Identify which cell holds the provided text, then report its [X, Y] central coordinate. 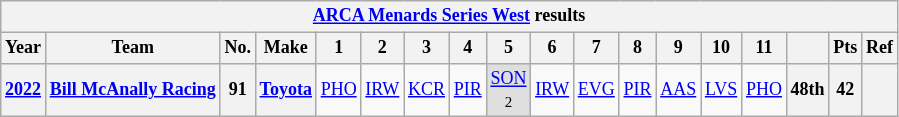
Bill McAnally Racing [132, 90]
2022 [24, 90]
4 [468, 48]
3 [427, 48]
48th [808, 90]
10 [722, 48]
Make [286, 48]
11 [764, 48]
2 [382, 48]
Team [132, 48]
91 [238, 90]
1 [338, 48]
KCR [427, 90]
7 [596, 48]
AAS [678, 90]
Ref [880, 48]
LVS [722, 90]
6 [552, 48]
SON2 [508, 90]
No. [238, 48]
Pts [846, 48]
5 [508, 48]
Year [24, 48]
EVG [596, 90]
42 [846, 90]
ARCA Menards Series West results [450, 16]
Toyota [286, 90]
9 [678, 48]
8 [638, 48]
